Extract the [X, Y] coordinate from the center of the cell holding the provided text.  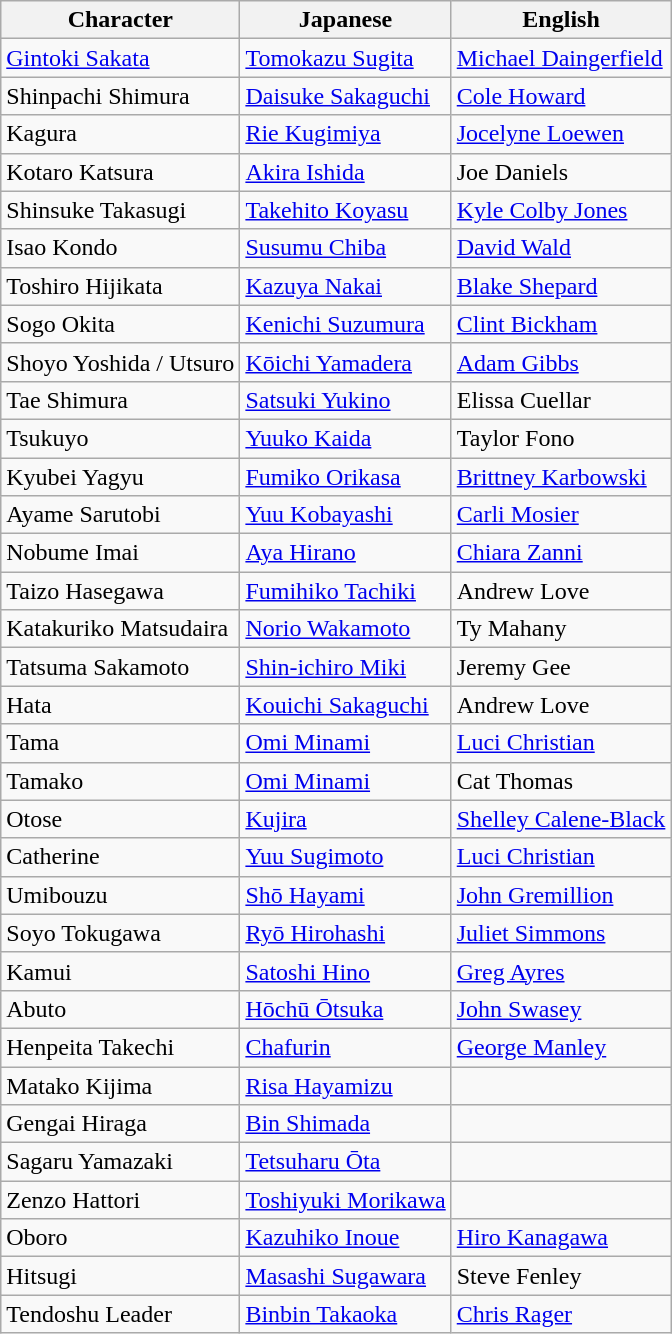
Nobume Imai [120, 553]
Japanese [346, 20]
Katakuriko Matsudaira [120, 629]
Tae Shimura [120, 400]
Bin Shimada [346, 1124]
Hōchū Ōtsuka [346, 1009]
Blake Shepard [561, 286]
Kyubei Yagyu [120, 477]
Michael Daingerfield [561, 58]
Norio Wakamoto [346, 629]
Cat Thomas [561, 781]
Kagura [120, 134]
Tsukuyo [120, 438]
Gengai Hiraga [120, 1124]
Sogo Okita [120, 324]
Toshiro Hijikata [120, 286]
Chris Rager [561, 1314]
Carli Mosier [561, 515]
Aya Hirano [346, 553]
Kazuhiko Inoue [346, 1238]
Shinpachi Shimura [120, 96]
Kyle Colby Jones [561, 210]
Shin-ichiro Miki [346, 667]
Character [120, 20]
David Wald [561, 248]
Tatsuma Sakamoto [120, 667]
Akira Ishida [346, 172]
Tetsuharu Ōta [346, 1162]
Hata [120, 705]
Taylor Fono [561, 438]
Umibouzu [120, 895]
Steve Fenley [561, 1276]
Chafurin [346, 1047]
Tomokazu Sugita [346, 58]
Hiro Kanagawa [561, 1238]
Jeremy Gee [561, 667]
Fumiko Orikasa [346, 477]
English [561, 20]
Ty Mahany [561, 629]
Binbin Takaoka [346, 1314]
Joe Daniels [561, 172]
Chiara Zanni [561, 553]
Risa Hayamizu [346, 1085]
Oboro [120, 1238]
Clint Bickham [561, 324]
Kazuya Nakai [346, 286]
John Swasey [561, 1009]
Takehito Koyasu [346, 210]
John Gremillion [561, 895]
Yuuko Kaida [346, 438]
Elissa Cuellar [561, 400]
Toshiyuki Morikawa [346, 1200]
Kōichi Yamadera [346, 362]
Otose [120, 819]
Yuu Sugimoto [346, 857]
Jocelyne Loewen [561, 134]
Satoshi Hino [346, 971]
Sagaru Yamazaki [120, 1162]
Fumihiko Tachiki [346, 591]
Zenzo Hattori [120, 1200]
Kenichi Suzumura [346, 324]
Rie Kugimiya [346, 134]
Abuto [120, 1009]
Adam Gibbs [561, 362]
George Manley [561, 1047]
Masashi Sugawara [346, 1276]
Tamako [120, 781]
Kouichi Sakaguchi [346, 705]
Catherine [120, 857]
Shinsuke Takasugi [120, 210]
Tendoshu Leader [120, 1314]
Shō Hayami [346, 895]
Tama [120, 743]
Daisuke Sakaguchi [346, 96]
Kotaro Katsura [120, 172]
Kamui [120, 971]
Henpeita Takechi [120, 1047]
Ayame Sarutobi [120, 515]
Yuu Kobayashi [346, 515]
Shelley Calene-Black [561, 819]
Greg Ayres [561, 971]
Cole Howard [561, 96]
Shoyo Yoshida / Utsuro [120, 362]
Satsuki Yukino [346, 400]
Isao Kondo [120, 248]
Matako Kijima [120, 1085]
Kujira [346, 819]
Ryō Hirohashi [346, 933]
Susumu Chiba [346, 248]
Brittney Karbowski [561, 477]
Soyo Tokugawa [120, 933]
Gintoki Sakata [120, 58]
Taizo Hasegawa [120, 591]
Hitsugi [120, 1276]
Juliet Simmons [561, 933]
